Determine the (X, Y) coordinate at the center of the cell enclosing the given text.  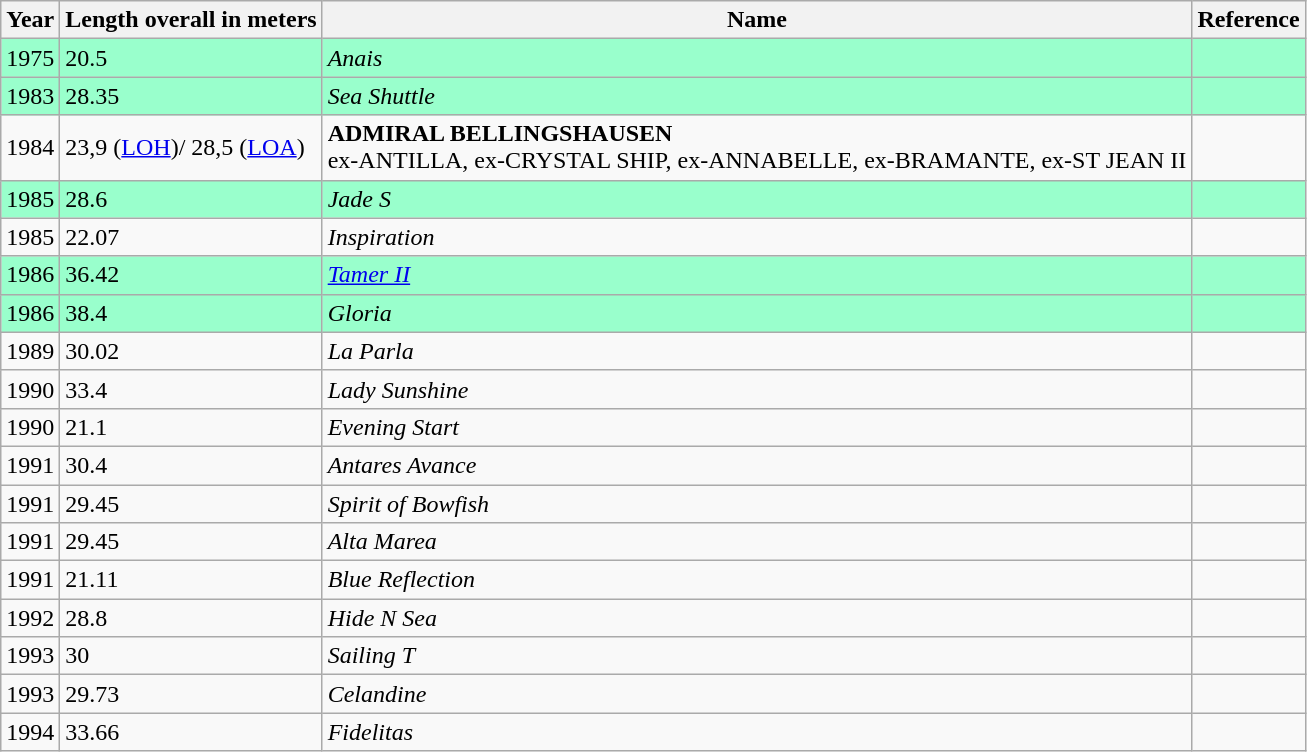
Fidelitas (757, 732)
1989 (30, 351)
Blue Reflection (757, 580)
1983 (30, 96)
30.02 (191, 351)
ADMIRAL BELLINGSHAUSEN ex-ANTILLA, ex-CRYSTAL SHIP, ex-ANNABELLE, ex-BRAMANTE, ex-ST JEAN II (757, 148)
29.73 (191, 694)
33.66 (191, 732)
Sea Shuttle (757, 96)
Jade S (757, 199)
21.1 (191, 427)
28.6 (191, 199)
Hide N Sea (757, 618)
Evening Start (757, 427)
Tamer II (757, 275)
33.4 (191, 389)
La Parla (757, 351)
23,9 (LOH)/ 28,5 (LOA) (191, 148)
38.4 (191, 313)
Gloria (757, 313)
Name (757, 20)
30 (191, 656)
1992 (30, 618)
1984 (30, 148)
Celandine (757, 694)
22.07 (191, 237)
1975 (30, 58)
30.4 (191, 465)
Reference (1248, 20)
21.11 (191, 580)
Inspiration (757, 237)
Alta Marea (757, 542)
Sailing T (757, 656)
Length overall in meters (191, 20)
Antares Avance (757, 465)
Spirit of Bowfish (757, 503)
1994 (30, 732)
36.42 (191, 275)
Anais (757, 58)
20.5 (191, 58)
Year (30, 20)
28.35 (191, 96)
28.8 (191, 618)
Lady Sunshine (757, 389)
